Return (X, Y) of the center of cell containing provided text 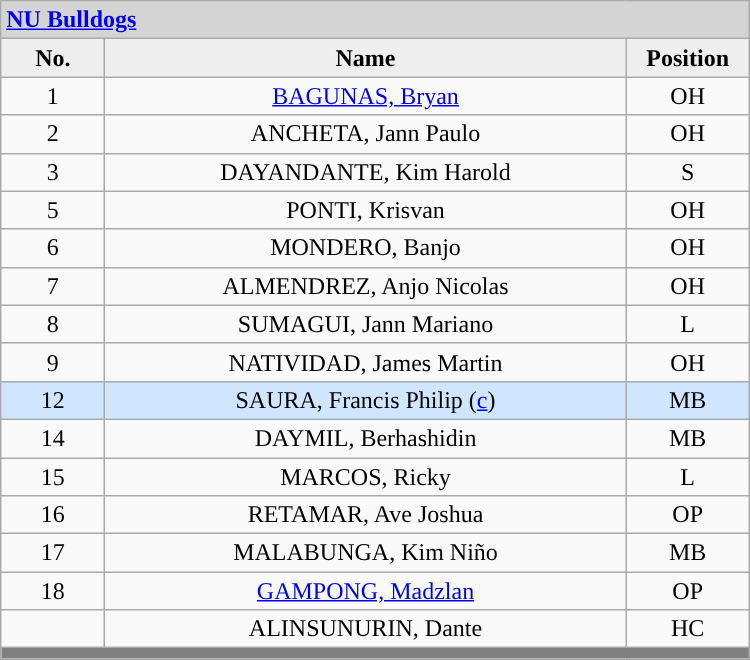
MARCOS, Ricky (366, 477)
RETAMAR, Ave Joshua (366, 515)
NU Bulldogs (375, 20)
8 (53, 324)
SAURA, Francis Philip (c) (366, 400)
PONTI, Krisvan (366, 210)
DAYMIL, Berhashidin (366, 438)
HC (688, 629)
7 (53, 286)
2 (53, 134)
Position (688, 58)
BAGUNAS, Bryan (366, 96)
14 (53, 438)
5 (53, 210)
9 (53, 362)
S (688, 172)
1 (53, 96)
No. (53, 58)
ALMENDREZ, Anjo Nicolas (366, 286)
17 (53, 553)
12 (53, 400)
SUMAGUI, Jann Mariano (366, 324)
6 (53, 248)
GAMPONG, Madzlan (366, 591)
ANCHETA, Jann Paulo (366, 134)
16 (53, 515)
ALINSUNURIN, Dante (366, 629)
3 (53, 172)
MONDERO, Banjo (366, 248)
DAYANDANTE, Kim Harold (366, 172)
NATIVIDAD, James Martin (366, 362)
Name (366, 58)
18 (53, 591)
MALABUNGA, Kim Niño (366, 553)
15 (53, 477)
